Return (x, y) of the center of cell containing provided text 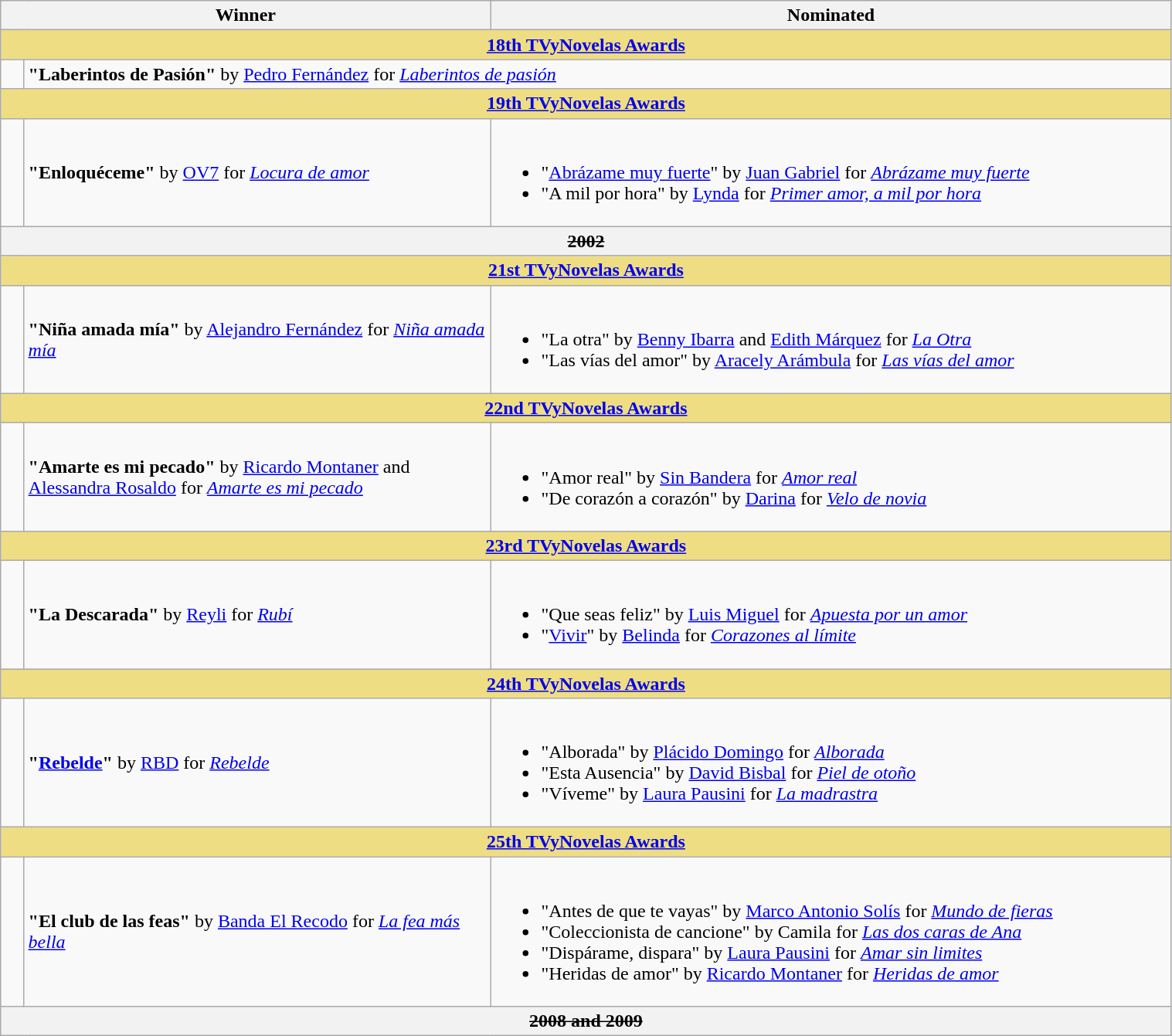
"El club de las feas" by Banda El Recodo for La fea más bella (257, 932)
"Amarte es mi pecado" by Ricardo Montaner and Alessandra Rosaldo for Amarte es mi pecado (257, 477)
"Que seas feliz" by Luis Miguel for Apuesta por un amor"Vivir" by Belinda for Corazones al límite (831, 614)
"Enloquéceme" by OV7 for Locura de amor (257, 172)
"Niña amada mía" by Alejandro Fernández for Niña amada mía (257, 339)
"Alborada" by Plácido Domingo for Alborada"Esta Ausencia" by David Bisbal for Piel de otoño"Víveme" by Laura Pausini for La madrastra (831, 763)
"Amor real" by Sin Bandera for Amor real"De corazón a corazón" by Darina for Velo de novia (831, 477)
2002 (586, 241)
19th TVyNovelas Awards (586, 104)
"La otra" by Benny Ibarra and Edith Márquez for La Otra"Las vías del amor" by Aracely Arámbula for Las vías del amor (831, 339)
25th TVyNovelas Awards (586, 842)
"Rebelde" by RBD for Rebelde (257, 763)
18th TVyNovelas Awards (586, 45)
"Abrázame muy fuerte" by Juan Gabriel for Abrázame muy fuerte"A mil por hora" by Lynda for Primer amor, a mil por hora (831, 172)
23rd TVyNovelas Awards (586, 545)
Winner (246, 15)
"Laberintos de Pasión" by Pedro Fernández for Laberintos de pasión (598, 74)
Nominated (831, 15)
22nd TVyNovelas Awards (586, 408)
24th TVyNovelas Awards (586, 684)
"La Descarada" by Reyli for Rubí (257, 614)
2008 and 2009 (586, 1021)
21st TVyNovelas Awards (586, 270)
